Return the (X, Y) coordinate for the center point of the cell that contains the specified text.  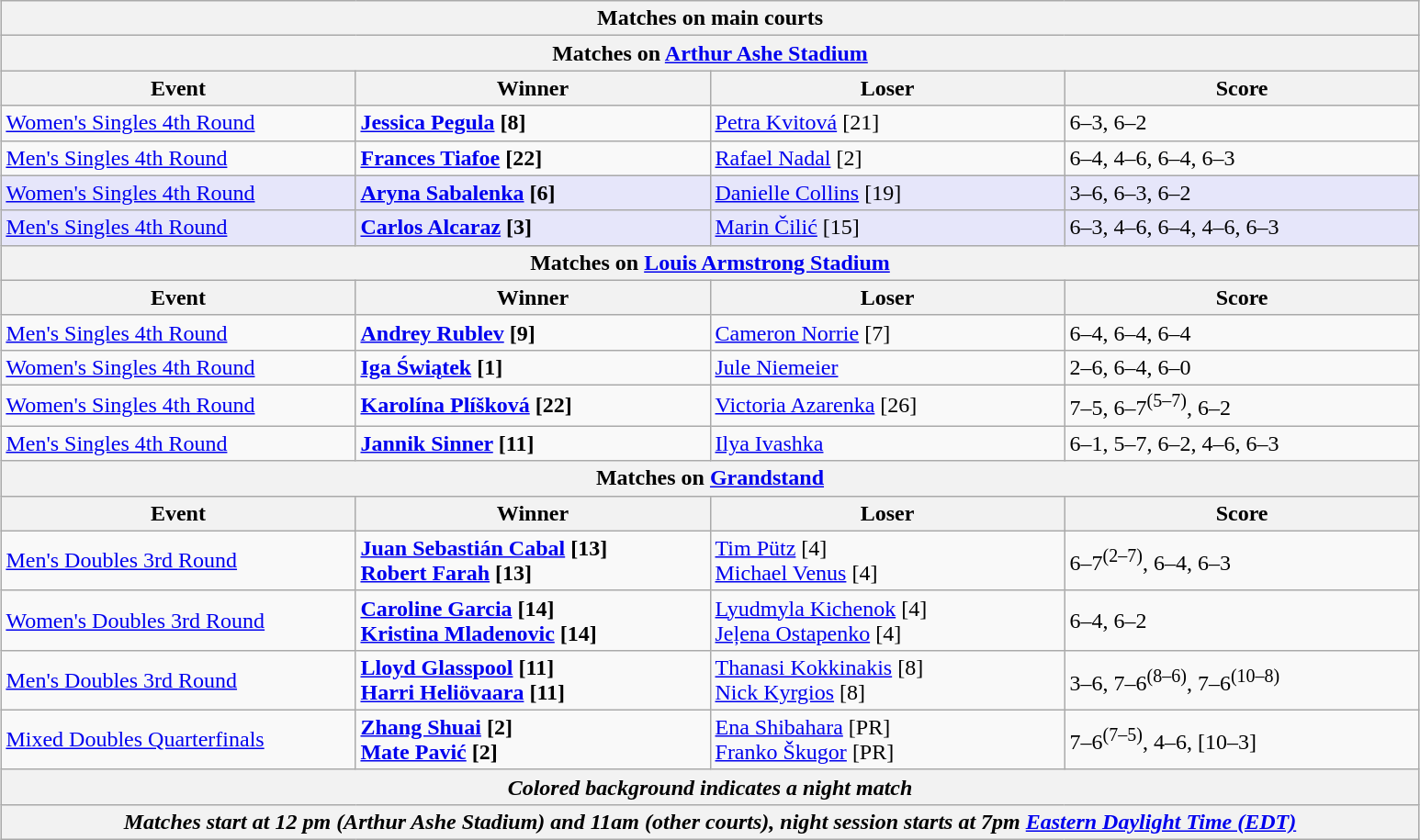
6–4, 6–4, 6–4 (1242, 332)
6–4, 6–2 (1242, 621)
Ilya Ivashka (887, 443)
Rafael Nadal [2] (887, 158)
3–6, 6–3, 6–2 (1242, 193)
2–6, 6–4, 6–0 (1242, 367)
Juan Sebastián Cabal [13] Robert Farah [13] (533, 560)
Jannik Sinner [11] (533, 443)
Cameron Norrie [7] (887, 332)
Matches start at 12 pm (Arthur Ashe Stadium) and 11am (other courts), night session starts at 7pm Eastern Daylight Time (EDT) (710, 822)
Aryna Sabalenka [6] (533, 193)
7–6(7–5), 4–6, [10–3] (1242, 740)
6–7(2–7), 6–4, 6–3 (1242, 560)
Matches on Arthur Ashe Stadium (710, 53)
3–6, 7–6(8–6), 7–6(10–8) (1242, 679)
Matches on Louis Armstrong Stadium (710, 263)
Carlos Alcaraz [3] (533, 228)
Lyudmyla Kichenok [4] Jeļena Ostapenko [4] (887, 621)
Mixed Doubles Quarterfinals (178, 740)
7–5, 6–7(5–7), 6–2 (1242, 406)
Jule Niemeier (887, 367)
6–4, 4–6, 6–4, 6–3 (1242, 158)
Matches on main courts (710, 18)
Zhang Shuai [2] Mate Pavić [2] (533, 740)
6–3, 4–6, 6–4, 4–6, 6–3 (1242, 228)
Andrey Rublev [9] (533, 332)
Matches on Grandstand (710, 478)
Karolína Plíšková [22] (533, 406)
Ena Shibahara [PR] Franko Škugor [PR] (887, 740)
Petra Kvitová [21] (887, 123)
Tim Pütz [4] Michael Venus [4] (887, 560)
Lloyd Glasspool [11] Harri Heliövaara [11] (533, 679)
Jessica Pegula [8] (533, 123)
Thanasi Kokkinakis [8] Nick Kyrgios [8] (887, 679)
Women's Doubles 3rd Round (178, 621)
Danielle Collins [19] (887, 193)
6–1, 5–7, 6–2, 4–6, 6–3 (1242, 443)
Colored background indicates a night match (710, 787)
Marin Čilić [15] (887, 228)
Victoria Azarenka [26] (887, 406)
Caroline Garcia [14] Kristina Mladenovic [14] (533, 621)
6–3, 6–2 (1242, 123)
Frances Tiafoe [22] (533, 158)
Iga Świątek [1] (533, 367)
